Scan for the cell matching the given text and deliver its (X, Y) coordinate at center. 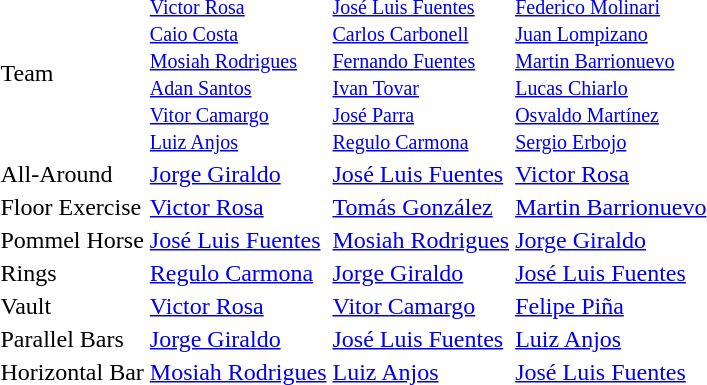
Vitor Camargo (421, 306)
Regulo Carmona (238, 273)
Mosiah Rodrigues (421, 240)
Tomás González (421, 207)
